Provide the (x, y) coordinate of the cell's center where the given text is located.  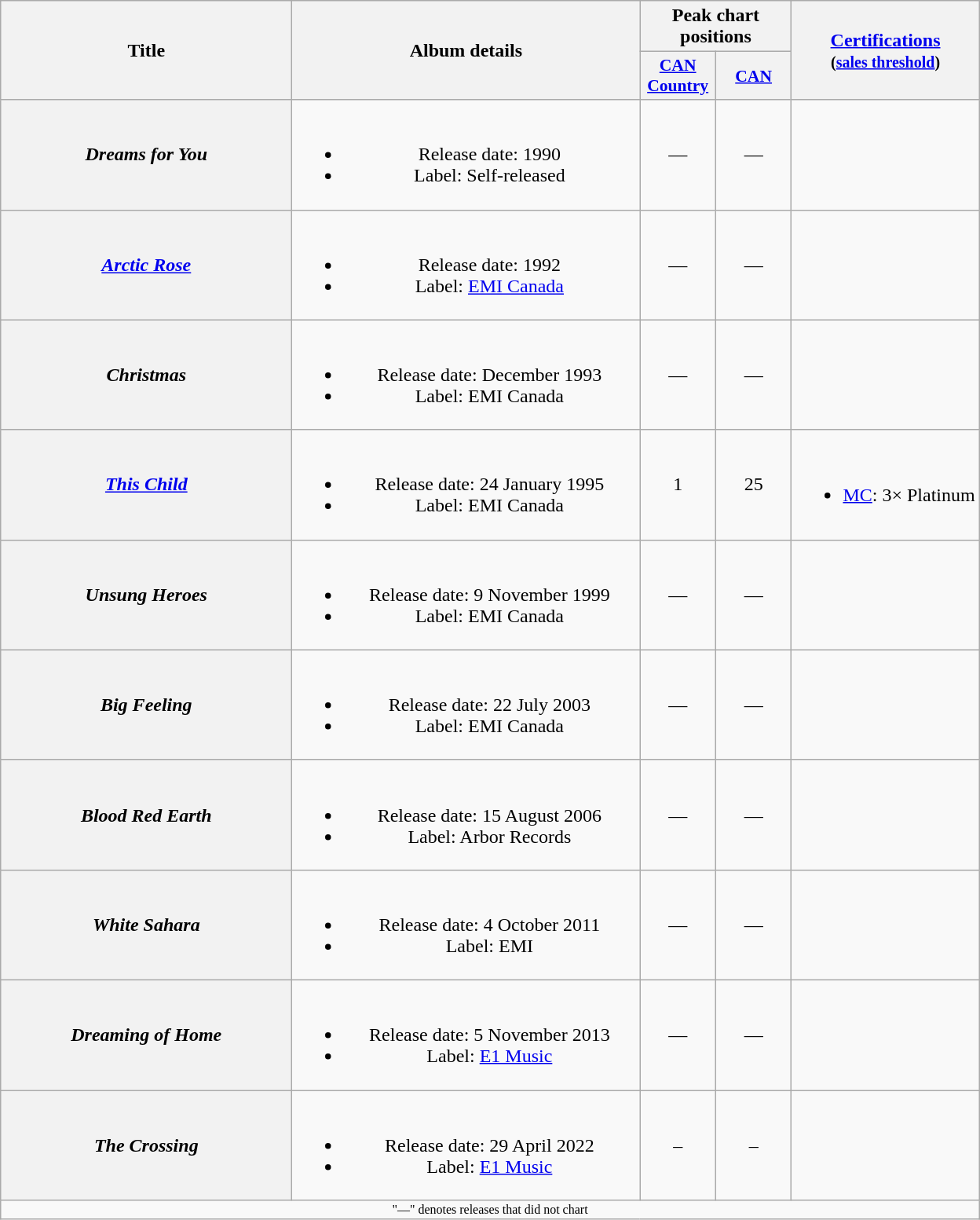
Release date: 29 April 2022Label: E1 Music (466, 1145)
1 (678, 485)
Blood Red Earth (146, 815)
Release date: 4 October 2011Label: EMI (466, 925)
25 (754, 485)
Release date: 24 January 1995Label: EMI Canada (466, 485)
White Sahara (146, 925)
"—" denotes releases that did not chart (490, 1210)
Dreaming of Home (146, 1035)
Unsung Heroes (146, 595)
Release date: 15 August 2006Label: Arbor Records (466, 815)
Christmas (146, 375)
Release date: 1990Label: Self-released (466, 155)
Big Feeling (146, 705)
Certifications(sales threshold) (886, 50)
Release date: 5 November 2013Label: E1 Music (466, 1035)
Title (146, 50)
CAN (754, 75)
Dreams for You (146, 155)
Album details (466, 50)
This Child (146, 485)
The Crossing (146, 1145)
Peak chartpositions (716, 27)
Release date: 22 July 2003Label: EMI Canada (466, 705)
Release date: December 1993Label: EMI Canada (466, 375)
CAN Country (678, 75)
Release date: 9 November 1999Label: EMI Canada (466, 595)
Arctic Rose (146, 265)
Release date: 1992Label: EMI Canada (466, 265)
MC: 3× Platinum (886, 485)
